Pinpoint the cell where the given text exists, returning its (X, Y) midpoint coordinate. 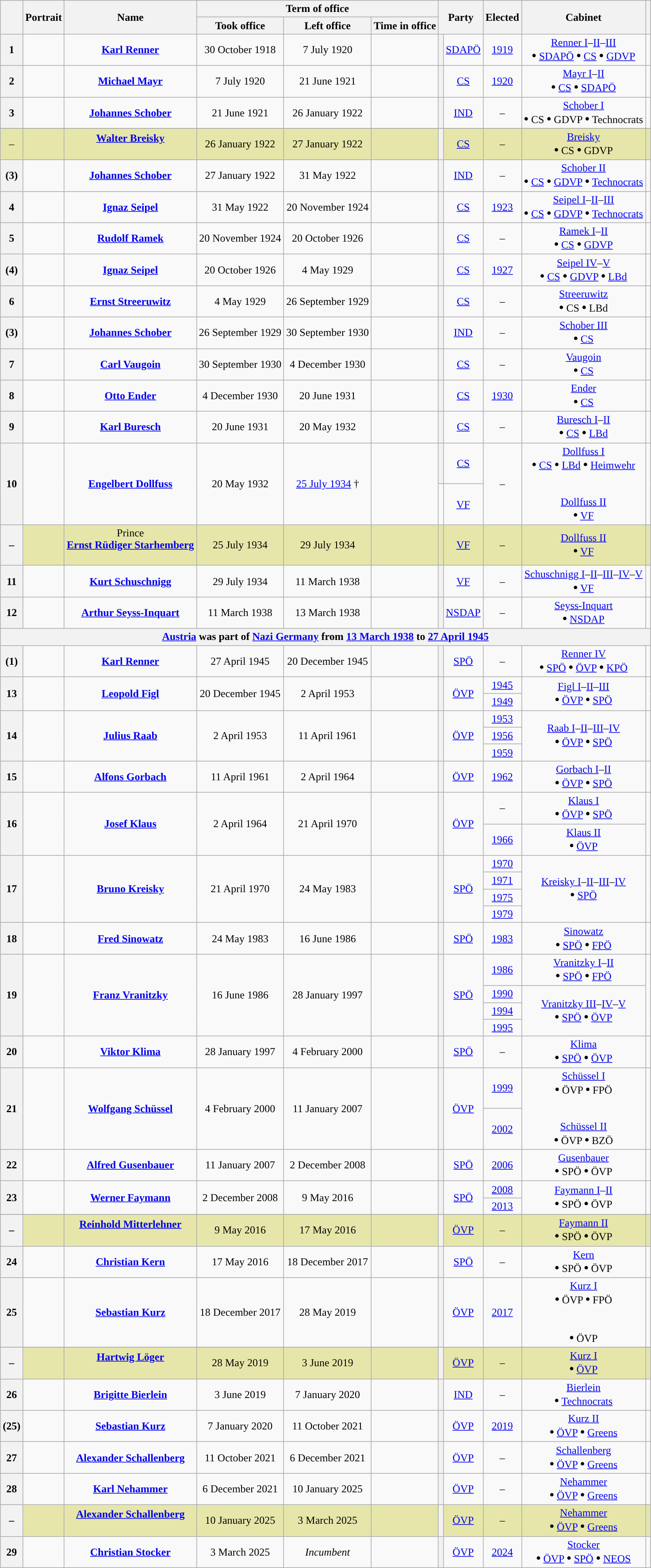
Ramek I–II• CS • GDVP (583, 238)
2017 (502, 1313)
Faymann II• SPÖ • ÖVP (583, 1230)
SDAPÖ (463, 50)
Party (461, 17)
Karl Buresch (130, 428)
17 (11, 889)
Walter Breisky (130, 144)
Reinhold Mitterlehner (130, 1230)
(1) (11, 661)
Schober II• CS • GDVP • Technocrats (583, 175)
Werner Faymann (130, 1198)
Bierlein• Technocrats (583, 1395)
NSDAP (463, 613)
Gorbach I–II• ÖVP • SPÖ (583, 776)
23 (11, 1198)
8 (11, 396)
Franz Vranitzky (130, 995)
13 March 1938 (328, 613)
Bruno Kreisky (130, 889)
Seyss-Inquart• NSDAP (583, 613)
2 (11, 81)
25 July 1934 (240, 545)
1930 (502, 396)
2024 (502, 1552)
Sinowatz• SPÖ • FPÖ (583, 938)
5 (11, 238)
Renner I–II–III• SDAPÖ • CS • GDVP (583, 50)
6 (11, 301)
Julius Raab (130, 736)
22 (11, 1165)
18 (11, 938)
Portrait (44, 17)
27 April 1945 (240, 661)
2019 (502, 1426)
PrinceErnst Rüdiger Starhemberg (130, 545)
1990 (502, 994)
Fred Sinowatz (130, 938)
Took office (240, 26)
Kurz I• ÖVP (583, 1363)
1975 (502, 898)
14 (11, 736)
Josef Klaus (130, 824)
1971 (502, 881)
Kreisky I–II–III–IV• SPÖ (583, 889)
9 (11, 428)
1994 (502, 1011)
(4) (11, 270)
Alfred Gusenbauer (130, 1165)
Buresch I–II• CS • LBd (583, 428)
30 October 1918 (240, 50)
3 (11, 112)
Figl I–II–III• ÖVP • SPÖ (583, 693)
Vaugoin• CS (583, 365)
Karl Nehammer (130, 1489)
Term of office (318, 9)
Schober I• CS • GDVP • Technocrats (583, 112)
2006 (502, 1165)
Klaus II• ÖVP (583, 840)
2013 (502, 1206)
Raab I–II–III–IV• ÖVP • SPÖ (583, 736)
4 (11, 207)
Dollfuss I• CS • LBd • HeimwehrDollfuss II• VF (583, 484)
Otto Ender (130, 396)
1999 (502, 1088)
1962 (502, 776)
1945 (502, 685)
Breisky• CS • GDVP (583, 144)
10 (11, 484)
Rudolf Ramek (130, 238)
Incumbent (328, 1552)
Cabinet (583, 17)
1919 (502, 50)
Christian Kern (130, 1262)
Kurz II• ÖVP • Greens (583, 1426)
Time in office (405, 26)
13 (11, 693)
Vranitzky I–II• SPÖ • FPÖ (583, 970)
1983 (502, 938)
1927 (502, 270)
2008 (502, 1189)
Dollfuss II• VF (583, 545)
25 (11, 1313)
28 (11, 1489)
Kern• SPÖ • ÖVP (583, 1262)
1956 (502, 736)
Stocker• ÖVP • SPÖ • NEOS (583, 1552)
Kurt Schuschnigg (130, 582)
1953 (502, 719)
25 July 1934 † (328, 484)
Alfons Gorbach (130, 776)
Michael Mayr (130, 81)
Schober III• CS (583, 333)
Streeruwitz• CS • LBd (583, 301)
Arthur Seyss-Inquart (130, 613)
21 (11, 1108)
27 (11, 1458)
11 (11, 582)
24 (11, 1262)
Gusenbauer• SPÖ • ÖVP (583, 1165)
Schüssel I• ÖVP • FPÖSchüssel II• ÖVP • BZÖ (583, 1108)
Kurz I• ÖVP • FPÖ• ÖVP (583, 1313)
Mayr I–II• CS • SDAPÖ (583, 81)
Seipel IV–V• CS • GDVP • LBd (583, 270)
15 (11, 776)
Leopold Figl (130, 693)
Brigitte Bierlein (130, 1395)
Seipel I–II–III• CS • GDVP • Technocrats (583, 207)
Vranitzky III–IV–V• SPÖ • ÖVP (583, 1011)
1 (11, 50)
Left office (328, 26)
1979 (502, 914)
19 (11, 995)
1970 (502, 864)
Christian Stocker (130, 1552)
20 (11, 1052)
Hartwig Löger (130, 1363)
Renner IV• SPÖ • ÖVP • KPÖ (583, 661)
Elected (502, 17)
Name (130, 17)
Ender• CS (583, 396)
Viktor Klima (130, 1052)
7 (11, 365)
29 (11, 1552)
Austria was part of Nazi Germany from 13 March 1938 to 27 April 1945 (325, 637)
Carl Vaugoin (130, 365)
Ernst Streeruwitz (130, 301)
Schallenberg• ÖVP • Greens (583, 1458)
1949 (502, 702)
1966 (502, 840)
1923 (502, 207)
1920 (502, 81)
1959 (502, 752)
Wolfgang Schüssel (130, 1108)
(25) (11, 1426)
2002 (502, 1129)
12 (11, 613)
16 (11, 824)
Engelbert Dollfuss (130, 484)
Schuschnigg I–II–III–IV–V• VF (583, 582)
Klima• SPÖ • ÖVP (583, 1052)
1995 (502, 1028)
1986 (502, 970)
Faymann I–II• SPÖ • ÖVP (583, 1198)
26 (11, 1395)
Klaus I• ÖVP • SPÖ (583, 808)
